Provide the (x, y) coordinate of the cell's center where the given text is located.  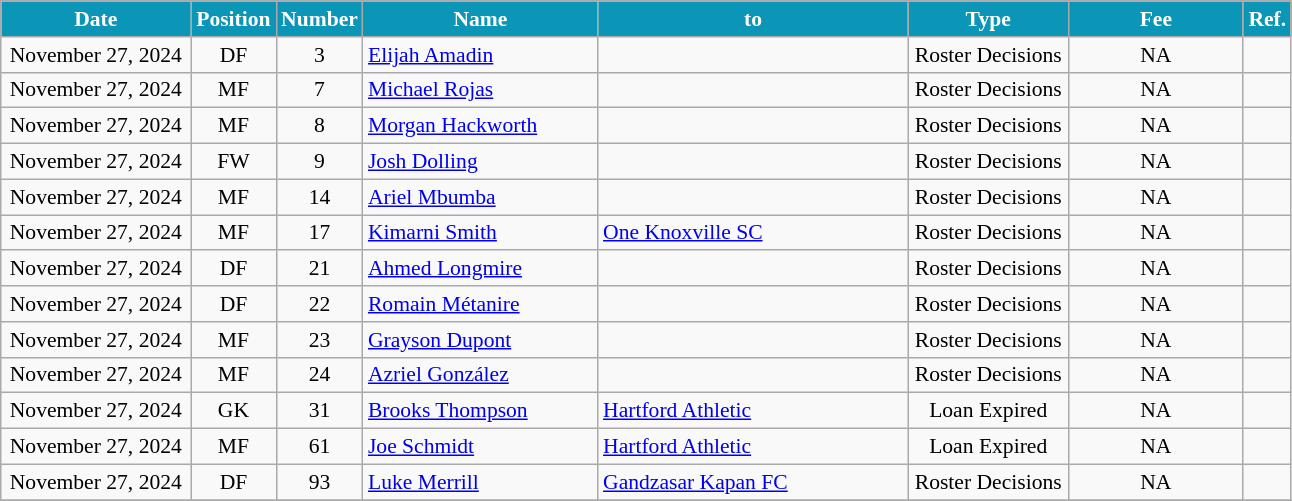
14 (320, 197)
Gandzasar Kapan FC (753, 482)
Josh Dolling (480, 162)
Type (988, 19)
22 (320, 304)
Grayson Dupont (480, 340)
One Knoxville SC (753, 233)
to (753, 19)
3 (320, 55)
Joe Schmidt (480, 447)
Position (234, 19)
FW (234, 162)
Michael Rojas (480, 90)
GK (234, 411)
8 (320, 126)
Number (320, 19)
17 (320, 233)
21 (320, 269)
7 (320, 90)
Romain Métanire (480, 304)
23 (320, 340)
9 (320, 162)
Elijah Amadin (480, 55)
Ref. (1267, 19)
31 (320, 411)
Luke Merrill (480, 482)
Date (96, 19)
Kimarni Smith (480, 233)
61 (320, 447)
Ahmed Longmire (480, 269)
Brooks Thompson (480, 411)
Azriel González (480, 375)
Fee (1156, 19)
93 (320, 482)
Name (480, 19)
Ariel Mbumba (480, 197)
24 (320, 375)
Morgan Hackworth (480, 126)
